For the text-containing cell, return its midpoint in (x, y) coordinate format. 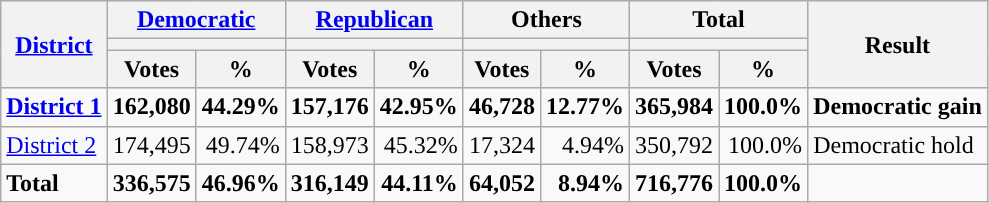
Democratic hold (898, 145)
District (54, 44)
716,776 (674, 183)
Republican (374, 20)
336,575 (152, 183)
316,149 (330, 183)
49.74% (240, 145)
Democratic (196, 20)
157,176 (330, 107)
46.96% (240, 183)
46,728 (502, 107)
365,984 (674, 107)
350,792 (674, 145)
District 1 (54, 107)
12.77% (584, 107)
158,973 (330, 145)
Result (898, 44)
4.94% (584, 145)
162,080 (152, 107)
44.11% (418, 183)
42.95% (418, 107)
44.29% (240, 107)
District 2 (54, 145)
8.94% (584, 183)
Others (546, 20)
174,495 (152, 145)
64,052 (502, 183)
Democratic gain (898, 107)
45.32% (418, 145)
17,324 (502, 145)
